Provide the [x, y] coordinate of the cell's center where the given text is located.  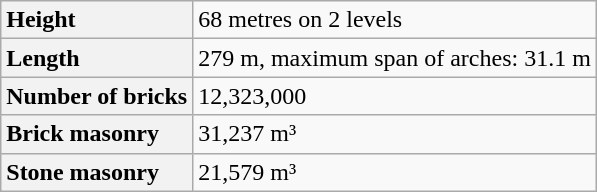
21,579 m³ [395, 172]
Height [97, 20]
279 m, maximum span of arches: 31.1 m [395, 58]
31,237 m³ [395, 134]
Stone masonry [97, 172]
12,323,000 [395, 96]
Length [97, 58]
68 metres on 2 levels [395, 20]
Number of bricks [97, 96]
Brick masonry [97, 134]
